Find where the given text appears and provide that cell's center as (x, y) coordinate. 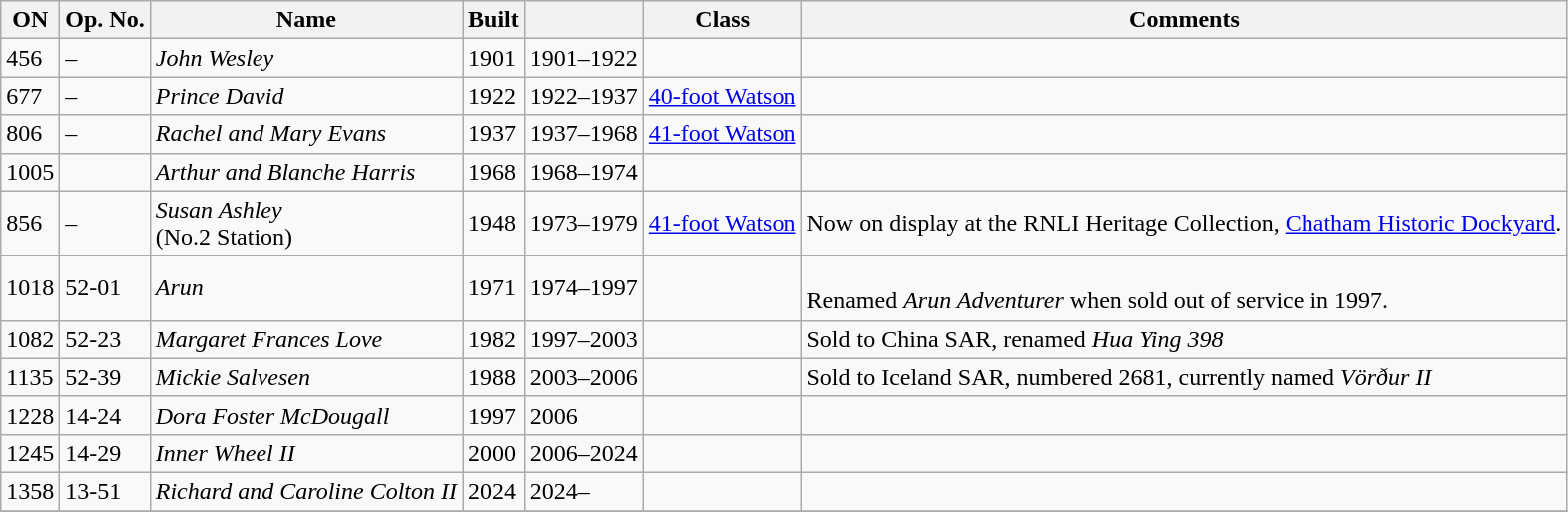
1988 (494, 377)
1971 (494, 287)
Prince David (305, 96)
1968–1974 (583, 172)
Mickie Salvesen (305, 377)
1901 (494, 58)
Built (494, 20)
14-24 (105, 415)
Margaret Frances Love (305, 339)
Inner Wheel II (305, 453)
1082 (30, 339)
1997–2003 (583, 339)
677 (30, 96)
13-51 (105, 491)
John Wesley (305, 58)
1937–1968 (583, 134)
Arun (305, 287)
40-foot Watson (723, 96)
ON (30, 20)
Arthur and Blanche Harris (305, 172)
1982 (494, 339)
1245 (30, 453)
1018 (30, 287)
1922 (494, 96)
Dora Foster McDougall (305, 415)
2024– (583, 491)
1974–1997 (583, 287)
Sold to Iceland SAR, numbered 2681, currently named Vörður II (1184, 377)
Rachel and Mary Evans (305, 134)
Renamed Arun Adventurer when sold out of service in 1997. (1184, 287)
1968 (494, 172)
1922–1937 (583, 96)
Richard and Caroline Colton II (305, 491)
2003–2006 (583, 377)
Op. No. (105, 20)
1973–1979 (583, 224)
1948 (494, 224)
1135 (30, 377)
806 (30, 134)
2024 (494, 491)
1997 (494, 415)
1358 (30, 491)
2006–2024 (583, 453)
1228 (30, 415)
Sold to China SAR, renamed Hua Ying 398 (1184, 339)
456 (30, 58)
52-39 (105, 377)
2000 (494, 453)
Susan Ashley(No.2 Station) (305, 224)
Name (305, 20)
1005 (30, 172)
Now on display at the RNLI Heritage Collection, Chatham Historic Dockyard. (1184, 224)
52-23 (105, 339)
14-29 (105, 453)
2006 (583, 415)
856 (30, 224)
1901–1922 (583, 58)
Class (723, 20)
52-01 (105, 287)
Comments (1184, 20)
1937 (494, 134)
